Scan for the cell matching the given text and deliver its [x, y] coordinate at center. 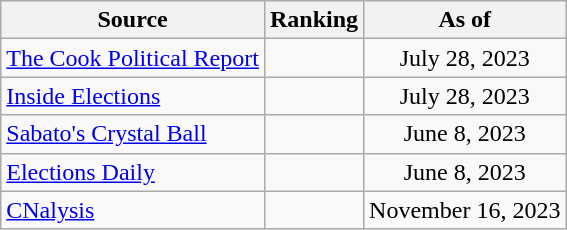
Ranking [314, 20]
CNalysis [133, 210]
Elections Daily [133, 172]
Source [133, 20]
Sabato's Crystal Ball [133, 134]
The Cook Political Report [133, 58]
November 16, 2023 [465, 210]
Inside Elections [133, 96]
As of [465, 20]
